From the cell containing the given text, extract its center point as [X, Y] coordinate. 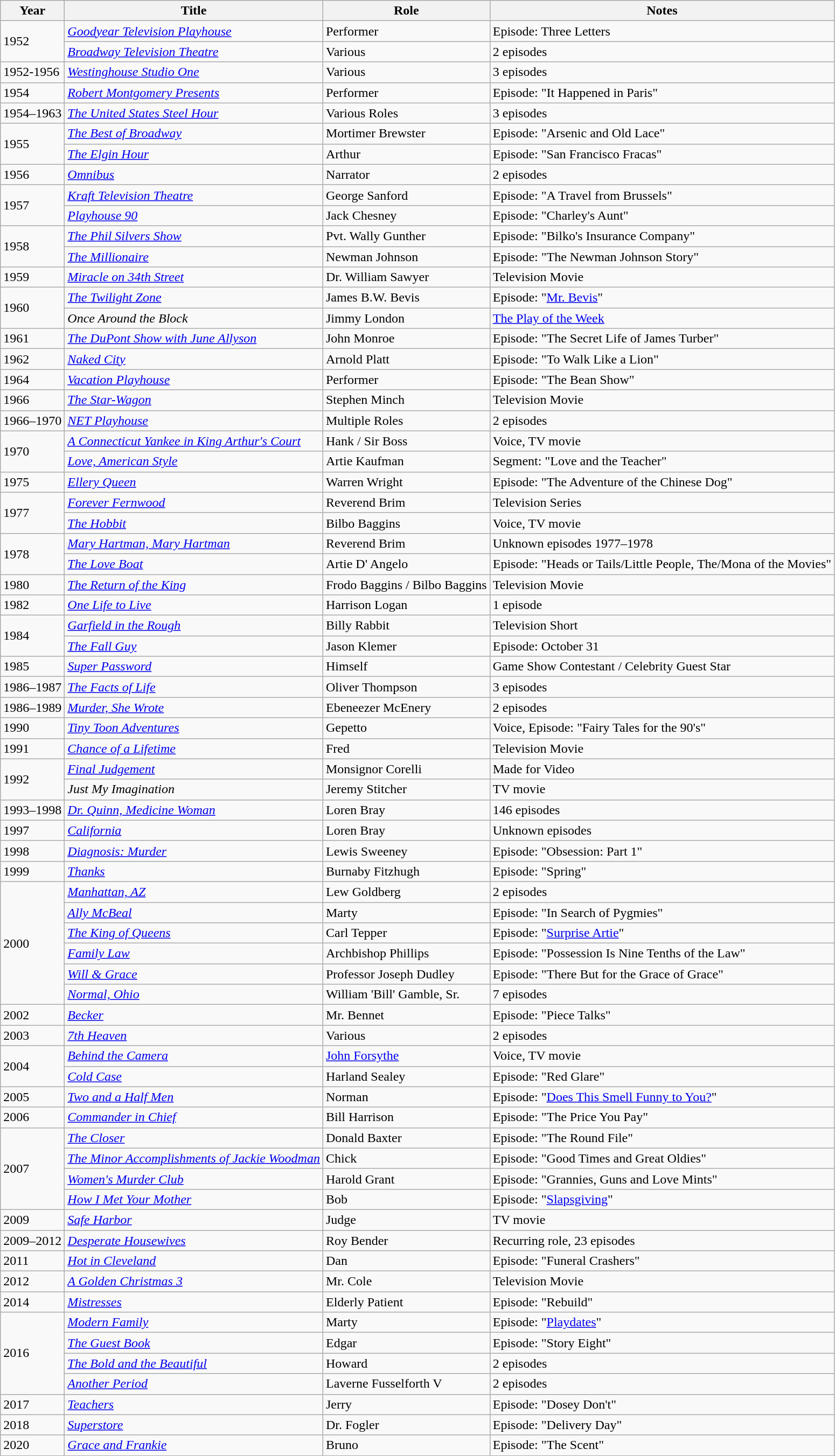
Dr. Quinn, Medicine Woman [194, 810]
Manhattan, AZ [194, 892]
The Millionaire [194, 257]
Omnibus [194, 174]
John Forsythe [406, 1056]
Artie D' Angelo [406, 564]
Bilbo Baggins [406, 523]
Episode: "It Happened in Paris" [662, 93]
1991 [32, 748]
NET Playhouse [194, 421]
1956 [32, 174]
Episode: "Arsenic and Old Lace" [662, 134]
Goodyear Television Playhouse [194, 31]
Howard [406, 1363]
Grace and Frankie [194, 1445]
1980 [32, 584]
Episode: "Delivery Day" [662, 1425]
Super Password [194, 667]
1952 [32, 41]
2003 [32, 1035]
Episode: "The Newman Johnson Story" [662, 257]
Desperate Housewives [194, 1240]
1990 [32, 728]
Ellery Queen [194, 482]
Thanks [194, 871]
1952-1956 [32, 72]
Donald Baxter [406, 1138]
Just My Imagination [194, 789]
Episode: "Bilko's Insurance Company" [662, 236]
Pvt. Wally Gunther [406, 236]
Will & Grace [194, 974]
Episode: "The Secret Life of James Turber" [662, 339]
Hot in Cleveland [194, 1261]
Recurring role, 23 episodes [662, 1240]
Mr. Cole [406, 1282]
1962 [32, 359]
Robert Montgomery Presents [194, 93]
Various Roles [406, 113]
Broadway Television Theatre [194, 52]
Frodo Baggins / Bilbo Baggins [406, 584]
Title [194, 11]
The King of Queens [194, 933]
Role [406, 11]
James B.W. Bevis [406, 298]
The Best of Broadway [194, 134]
Episode: "To Walk Like a Lion" [662, 359]
2000 [32, 943]
Ally McBeal [194, 913]
Final Judgement [194, 769]
Episode: "Grannies, Guns and Love Mints" [662, 1179]
Segment: "Love and the Teacher" [662, 461]
1957 [32, 205]
Cold Case [194, 1076]
Episode: "Spring" [662, 871]
Episode: "There But for the Grace of Grace" [662, 974]
The Minor Accomplishments of Jackie Woodman [194, 1158]
2006 [32, 1117]
1960 [32, 308]
Unknown episodes [662, 830]
Miracle on 34th Street [194, 277]
1986–1989 [32, 708]
1986–1987 [32, 687]
Episode: "Mr. Bevis" [662, 298]
Teachers [194, 1404]
Himself [406, 667]
2016 [32, 1353]
Becker [194, 1015]
Edgar [406, 1343]
Ebeneezer McEnery [406, 708]
2014 [32, 1302]
Episode: "Heads or Tails/Little People, The/Mona of the Movies" [662, 564]
Billy Rabbit [406, 626]
One Life to Live [194, 605]
Harland Sealey [406, 1076]
The Elgin Hour [194, 154]
Dr. Fogler [406, 1425]
Burnaby Fitzhugh [406, 871]
Monsignor Corelli [406, 769]
2017 [32, 1404]
7th Heaven [194, 1035]
2018 [32, 1425]
Episode: "Slapsgiving" [662, 1199]
Notes [662, 11]
1954–1963 [32, 113]
Judge [406, 1220]
The Play of the Week [662, 318]
Murder, She Wrote [194, 708]
1982 [32, 605]
Newman Johnson [406, 257]
Forever Fernwood [194, 502]
Fred [406, 748]
2009 [32, 1220]
Mortimer Brewster [406, 134]
Safe Harbor [194, 1220]
1997 [32, 830]
Love, American Style [194, 461]
Harold Grant [406, 1179]
2005 [32, 1097]
Laverne Fusselforth V [406, 1384]
2004 [32, 1066]
Bill Harrison [406, 1117]
Mary Hartman, Mary Hartman [194, 543]
John Monroe [406, 339]
Episode: "A Travel from Brussels" [662, 195]
Unknown episodes 1977–1978 [662, 543]
Harrison Logan [406, 605]
Arnold Platt [406, 359]
Episode: "In Search of Pygmies" [662, 913]
Family Law [194, 954]
Jeremy Stitcher [406, 789]
Episode: "Charley's Aunt" [662, 215]
Episode: Three Letters [662, 31]
The DuPont Show with June Allyson [194, 339]
Bob [406, 1199]
Episode: "Obsession: Part 1" [662, 851]
A Connecticut Yankee in King Arthur's Court [194, 441]
2011 [32, 1261]
The Bold and the Beautiful [194, 1363]
1998 [32, 851]
Episode: "The Bean Show" [662, 380]
Playhouse 90 [194, 215]
7 episodes [662, 995]
1993–1998 [32, 810]
1984 [32, 636]
Narrator [406, 174]
Episode: "The Adventure of the Chinese Dog" [662, 482]
Episode: "The Scent" [662, 1445]
Episode: "Piece Talks" [662, 1015]
1955 [32, 144]
Episode: "Funeral Crashers" [662, 1261]
The Facts of Life [194, 687]
Television Series [662, 502]
The United States Steel Hour [194, 113]
Stephen Minch [406, 400]
Jerry [406, 1404]
Lewis Sweeney [406, 851]
Norman [406, 1097]
Hank / Sir Boss [406, 441]
Two and a Half Men [194, 1097]
1985 [32, 667]
Jason Klemer [406, 646]
2002 [32, 1015]
The Guest Book [194, 1343]
Artie Kaufman [406, 461]
Normal, Ohio [194, 995]
Chick [406, 1158]
California [194, 830]
Jimmy London [406, 318]
Episode: "Red Glare" [662, 1076]
Tiny Toon Adventures [194, 728]
Year [32, 11]
The Hobbit [194, 523]
Bruno [406, 1445]
2009–2012 [32, 1240]
1992 [32, 779]
Modern Family [194, 1322]
Episode: "Dosey Don't" [662, 1404]
Arthur [406, 154]
The Twilight Zone [194, 298]
Behind the Camera [194, 1056]
How I Met Your Mother [194, 1199]
2007 [32, 1168]
The Return of the King [194, 584]
Mr. Bennet [406, 1015]
Episode: "Rebuild" [662, 1302]
Elderly Patient [406, 1302]
1966 [32, 400]
Gepetto [406, 728]
Mistresses [194, 1302]
Another Period [194, 1384]
Episode: "Possession Is Nine Tenths of the Law" [662, 954]
Episode: "San Francisco Fracas" [662, 154]
William 'Bill' Gamble, Sr. [406, 995]
1961 [32, 339]
Oliver Thompson [406, 687]
Episode: "Playdates" [662, 1322]
Superstore [194, 1425]
Diagnosis: Murder [194, 851]
Roy Bender [406, 1240]
1954 [32, 93]
Episode: "Story Eight" [662, 1343]
1958 [32, 246]
Episode: "The Price You Pay" [662, 1117]
Lew Goldberg [406, 892]
Dan [406, 1261]
1977 [32, 513]
George Sanford [406, 195]
Game Show Contestant / Celebrity Guest Star [662, 667]
Made for Video [662, 769]
2012 [32, 1282]
1 episode [662, 605]
Once Around the Block [194, 318]
Naked City [194, 359]
The Phil Silvers Show [194, 236]
Carl Tepper [406, 933]
Kraft Television Theatre [194, 195]
Episode: October 31 [662, 646]
Commander in Chief [194, 1117]
Vacation Playhouse [194, 380]
The Closer [194, 1138]
Westinghouse Studio One [194, 72]
146 episodes [662, 810]
Archbishop Phillips [406, 954]
Episode: "Surprise Artie" [662, 933]
Garfield in the Rough [194, 626]
Television Short [662, 626]
Episode: "Does This Smell Funny to You?" [662, 1097]
The Fall Guy [194, 646]
Multiple Roles [406, 421]
A Golden Christmas 3 [194, 1282]
Professor Joseph Dudley [406, 974]
1978 [32, 554]
1999 [32, 871]
1970 [32, 451]
Dr. William Sawyer [406, 277]
1959 [32, 277]
1966–1970 [32, 421]
The Star-Wagon [194, 400]
Warren Wright [406, 482]
Women's Murder Club [194, 1179]
Voice, Episode: "Fairy Tales for the 90's" [662, 728]
1975 [32, 482]
Chance of a Lifetime [194, 748]
Episode: "Good Times and Great Oldies" [662, 1158]
1964 [32, 380]
Episode: "The Round File" [662, 1138]
The Love Boat [194, 564]
Jack Chesney [406, 215]
2020 [32, 1445]
